Find where the given text appears and provide that cell's center as (x, y) coordinate. 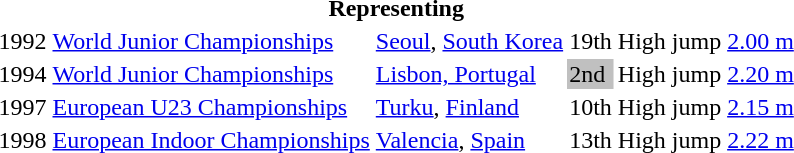
Seoul, South Korea (469, 41)
19th (591, 41)
2nd (591, 74)
10th (591, 107)
European U23 Championships (211, 107)
Turku, Finland (469, 107)
Lisbon, Portugal (469, 74)
